Determine the (x, y) coordinate at the center of the cell enclosing the given text.  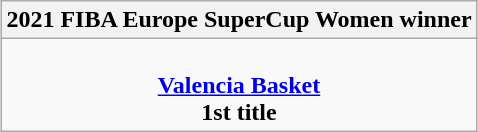
Valencia Basket1st title (239, 85)
2021 FIBA Europe SuperCup Women winner (239, 20)
